Return the (X, Y) coordinate for the center point of the cell that contains the specified text.  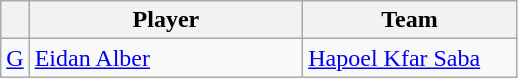
Team (410, 20)
Eidan Alber (166, 58)
G (15, 58)
Player (166, 20)
Hapoel Kfar Saba (410, 58)
